Return [X, Y] of the center of cell containing provided text 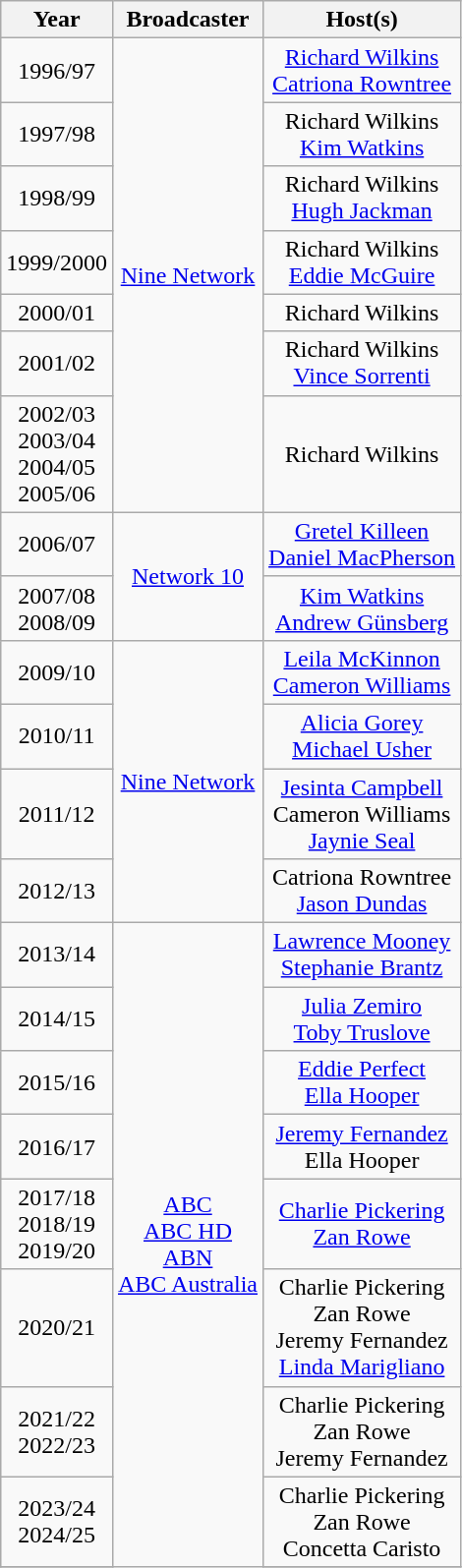
Charlie Pickering Zan Rowe Jeremy Fernandez [362, 1431]
ABCABC HDABNABC Australia [187, 1246]
2013/14 [57, 956]
2011/12 [57, 814]
Charlie Pickering Zan Rowe Jeremy Fernandez Linda Marigliano [362, 1327]
2016/17 [57, 1146]
Jeremy Fernandez Ella Hooper [362, 1146]
2021/222022/23 [57, 1431]
2001/02 [57, 364]
1997/98 [57, 134]
2020/21 [57, 1327]
1999/2000 [57, 261]
1996/97 [57, 71]
Year [57, 20]
2012/13 [57, 891]
2007/082008/09 [57, 608]
2009/10 [57, 672]
2010/11 [57, 735]
Richard WilkinsEddie McGuire [362, 261]
Broadcaster [187, 20]
2014/15 [57, 1018]
Charlie Pickering Zan Rowe [362, 1224]
Richard WilkinsKim Watkins [362, 134]
Eddie Perfect Ella Hooper [362, 1083]
Network 10 [187, 576]
2015/16 [57, 1083]
2006/07 [57, 545]
2000/01 [57, 313]
2023/242024/25 [57, 1522]
Richard WilkinsCatriona Rowntree [362, 71]
2002/032003/042004/052005/06 [57, 454]
Richard WilkinsHugh Jackman [362, 199]
2017/182018/192019/20 [57, 1224]
Leila McKinnonCameron Williams [362, 672]
Host(s) [362, 20]
Jesinta CampbellCameron WilliamsJaynie Seal [362, 814]
Richard WilkinsVince Sorrenti [362, 364]
Kim WatkinsAndrew Günsberg [362, 608]
Alicia GoreyMichael Usher [362, 735]
Catriona RowntreeJason Dundas [362, 891]
Lawrence MooneyStephanie Brantz [362, 956]
Charlie Pickering Zan Rowe Concetta Caristo [362, 1522]
1998/99 [57, 199]
Julia ZemiroToby Truslove [362, 1018]
Gretel KilleenDaniel MacPherson [362, 545]
